Determine the (X, Y) coordinate at the center of the cell enclosing the given text.  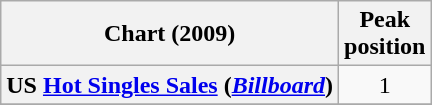
1 (385, 85)
US Hot Singles Sales (Billboard) (170, 85)
Chart (2009) (170, 34)
Peak position (385, 34)
